Find where the given text appears and provide that cell's center as (x, y) coordinate. 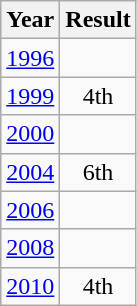
2006 (30, 210)
1999 (30, 96)
1996 (30, 58)
2010 (30, 286)
6th (98, 172)
2004 (30, 172)
Year (30, 20)
Result (98, 20)
2008 (30, 248)
2000 (30, 134)
